Search for the cell housing the specified text and yield its [x, y] center coordinate. 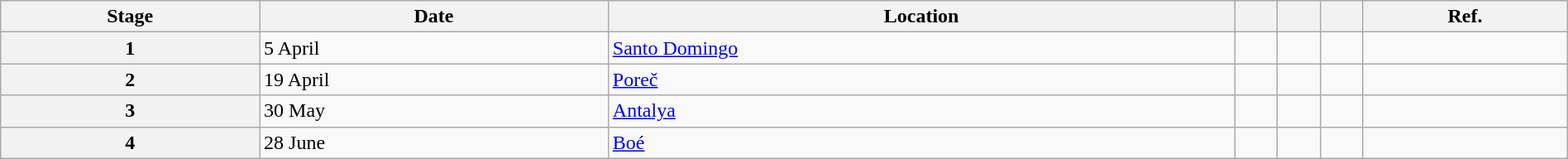
Poreč [921, 79]
4 [131, 142]
30 May [434, 111]
5 April [434, 48]
Santo Domingo [921, 48]
2 [131, 79]
Stage [131, 17]
Boé [921, 142]
Ref. [1465, 17]
1 [131, 48]
Antalya [921, 111]
19 April [434, 79]
Date [434, 17]
3 [131, 111]
28 June [434, 142]
Location [921, 17]
